Extract the (X, Y) coordinate from the center of the cell holding the provided text.  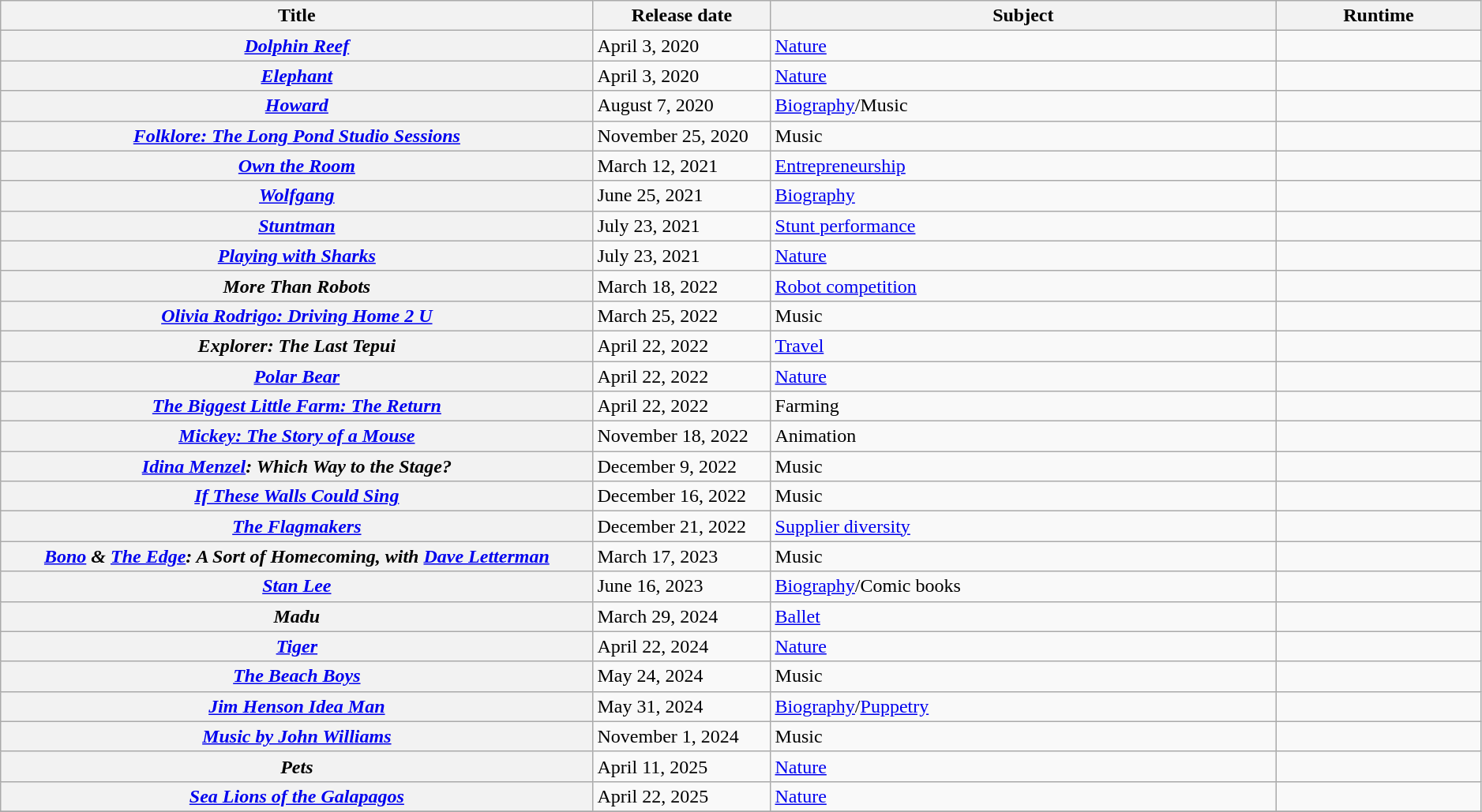
Travel (1023, 346)
April 11, 2025 (682, 766)
Farming (1023, 406)
April 22, 2025 (682, 796)
Madu (297, 616)
Bono & The Edge: A Sort of Homecoming, with Dave Letterman (297, 556)
Biography (1023, 196)
Stan Lee (297, 586)
March 12, 2021 (682, 166)
Howard (297, 106)
June 16, 2023 (682, 586)
August 7, 2020 (682, 106)
Supplier diversity (1023, 526)
Dolphin Reef (297, 46)
Folklore: The Long Pond Studio Sessions (297, 136)
Stunt performance (1023, 226)
Pets (297, 766)
Wolfgang (297, 196)
If These Walls Could Sing (297, 496)
Title (297, 16)
May 31, 2024 (682, 706)
Animation (1023, 436)
December 21, 2022 (682, 526)
Mickey: The Story of a Mouse (297, 436)
Idina Menzel: Which Way to the Stage? (297, 466)
Stuntman (297, 226)
Polar Bear (297, 376)
Elephant (297, 76)
The Biggest Little Farm: The Return (297, 406)
April 22, 2024 (682, 646)
Sea Lions of the Galapagos (297, 796)
December 16, 2022 (682, 496)
Explorer: The Last Tepui (297, 346)
May 24, 2024 (682, 676)
Biography/Music (1023, 106)
Robot competition (1023, 286)
Tiger (297, 646)
June 25, 2021 (682, 196)
Entrepreneurship (1023, 166)
Own the Room (297, 166)
November 25, 2020 (682, 136)
Biography/Comic books (1023, 586)
Ballet (1023, 616)
Olivia Rodrigo: Driving Home 2 U (297, 316)
Music by John Williams (297, 736)
The Beach Boys (297, 676)
Subject (1023, 16)
March 29, 2024 (682, 616)
Playing with Sharks (297, 256)
November 18, 2022 (682, 436)
Jim Henson Idea Man (297, 706)
Biography/Puppetry (1023, 706)
Runtime (1379, 16)
March 18, 2022 (682, 286)
The Flagmakers (297, 526)
November 1, 2024 (682, 736)
March 17, 2023 (682, 556)
March 25, 2022 (682, 316)
Release date (682, 16)
More Than Robots (297, 286)
December 9, 2022 (682, 466)
